Scan for the cell matching the given text and deliver its (x, y) coordinate at center. 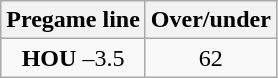
62 (210, 58)
HOU –3.5 (74, 58)
Pregame line (74, 20)
Over/under (210, 20)
